Output the (x, y) coordinate of the center of the cell containing the given text.  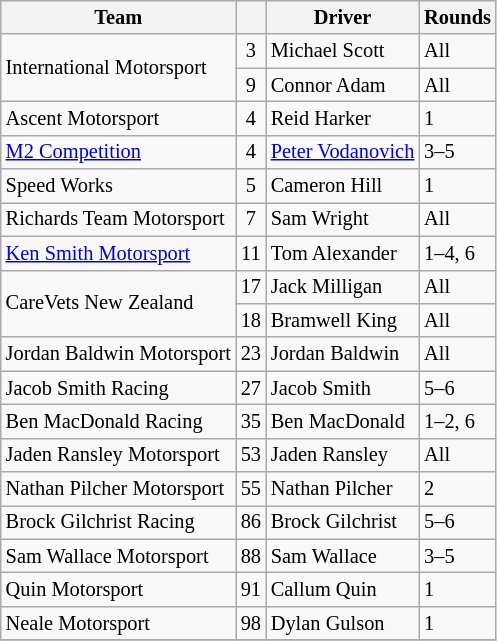
Cameron Hill (342, 186)
Ben MacDonald Racing (118, 421)
98 (251, 623)
7 (251, 219)
Peter Vodanovich (342, 152)
Speed Works (118, 186)
Rounds (458, 17)
88 (251, 556)
Brock Gilchrist (342, 522)
Sam Wallace (342, 556)
Ascent Motorsport (118, 118)
9 (251, 85)
Sam Wallace Motorsport (118, 556)
Dylan Gulson (342, 623)
Bramwell King (342, 320)
5 (251, 186)
Tom Alexander (342, 253)
Jordan Baldwin (342, 354)
CareVets New Zealand (118, 304)
91 (251, 589)
17 (251, 287)
Jordan Baldwin Motorsport (118, 354)
Jack Milligan (342, 287)
Quin Motorsport (118, 589)
Callum Quin (342, 589)
18 (251, 320)
27 (251, 388)
Sam Wright (342, 219)
Jaden Ransley (342, 455)
Michael Scott (342, 51)
1–4, 6 (458, 253)
Jaden Ransley Motorsport (118, 455)
Jacob Smith (342, 388)
M2 Competition (118, 152)
Jacob Smith Racing (118, 388)
International Motorsport (118, 68)
Ken Smith Motorsport (118, 253)
55 (251, 489)
Nathan Pilcher Motorsport (118, 489)
Brock Gilchrist Racing (118, 522)
Reid Harker (342, 118)
Ben MacDonald (342, 421)
Team (118, 17)
Nathan Pilcher (342, 489)
3 (251, 51)
35 (251, 421)
Neale Motorsport (118, 623)
86 (251, 522)
Connor Adam (342, 85)
1–2, 6 (458, 421)
23 (251, 354)
Richards Team Motorsport (118, 219)
11 (251, 253)
53 (251, 455)
Driver (342, 17)
2 (458, 489)
